Pinpoint the cell where the given text exists, returning its [X, Y] midpoint coordinate. 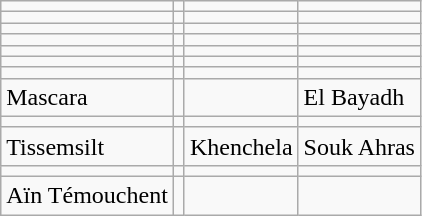
Aïn Témouchent [88, 195]
Tissemsilt [88, 146]
Mascara [88, 97]
Khenchela [241, 146]
El Bayadh [359, 97]
Souk Ahras [359, 146]
